Determine the (X, Y) coordinate at the center of the cell enclosing the given text.  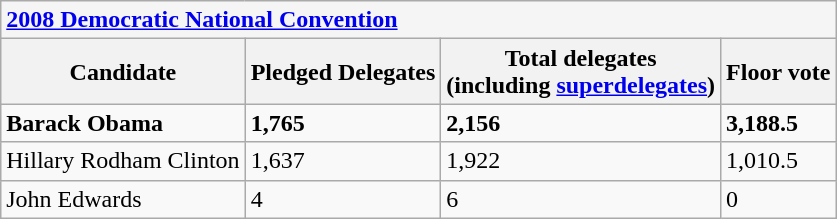
John Edwards (123, 199)
Candidate (123, 72)
0 (778, 199)
4 (343, 199)
Total delegates(including superdelegates) (581, 72)
2008 Democratic National Convention (418, 20)
1,637 (343, 161)
3,188.5 (778, 123)
1,765 (343, 123)
1,922 (581, 161)
6 (581, 199)
Floor vote (778, 72)
1,010.5 (778, 161)
Barack Obama (123, 123)
2,156 (581, 123)
Pledged Delegates (343, 72)
Hillary Rodham Clinton (123, 161)
